From the cell containing the given text, extract its center point as (X, Y) coordinate. 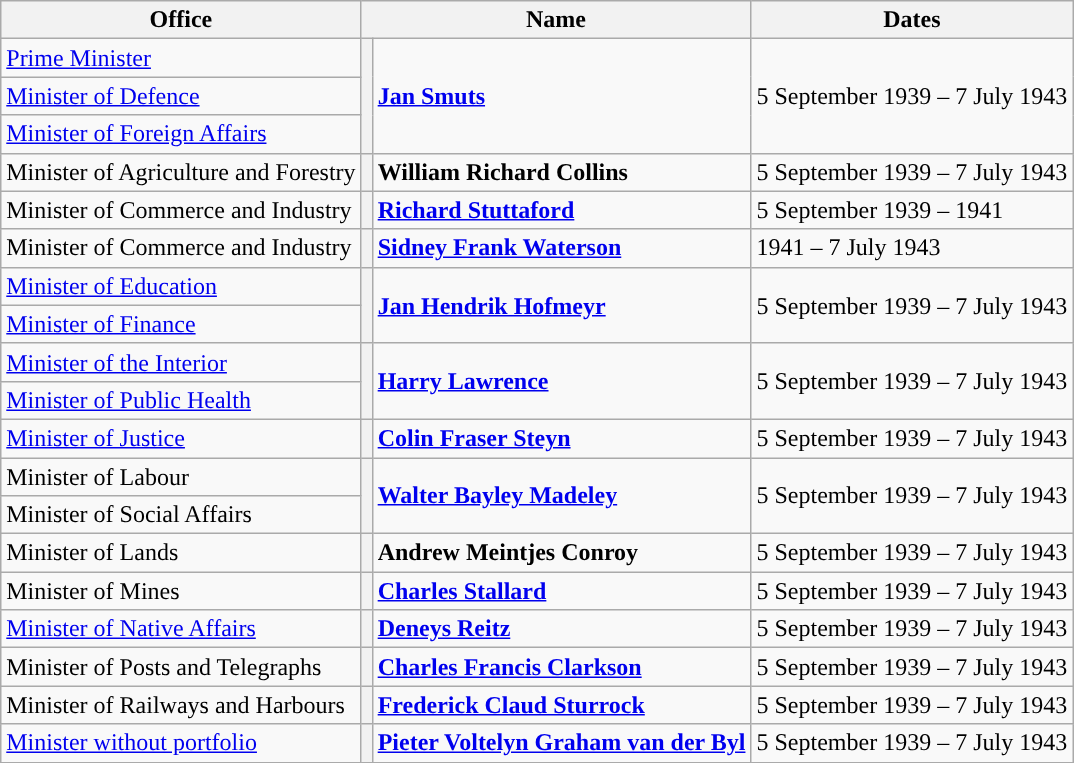
Minister of Lands (181, 553)
Name (556, 20)
Harry Lawrence (562, 381)
5 September 1939 – 1941 (912, 210)
Minister without portfolio (181, 743)
Office (181, 20)
Minister of Public Health (181, 400)
Minister of Mines (181, 591)
Minister of Defence (181, 96)
Minister of the Interior (181, 362)
Walter Bayley Madeley (562, 496)
Minister of Posts and Telegraphs (181, 667)
Deneys Reitz (562, 629)
Andrew Meintjes Conroy (562, 553)
Frederick Claud Sturrock (562, 705)
Minister of Finance (181, 324)
Dates (912, 20)
Jan Smuts (562, 96)
Colin Fraser Steyn (562, 438)
Minister of Agriculture and Forestry (181, 172)
Minister of Justice (181, 438)
Minister of Labour (181, 477)
Minister of Social Affairs (181, 515)
Pieter Voltelyn Graham van der Byl (562, 743)
1941 – 7 July 1943 (912, 248)
Richard Stuttaford (562, 210)
Prime Minister (181, 58)
Minister of Foreign Affairs (181, 134)
William Richard Collins (562, 172)
Charles Stallard (562, 591)
Charles Francis Clarkson (562, 667)
Sidney Frank Waterson (562, 248)
Jan Hendrik Hofmeyr (562, 305)
Minister of Native Affairs (181, 629)
Minister of Education (181, 286)
Minister of Railways and Harbours (181, 705)
